Find where the given text appears and provide that cell's center as (X, Y) coordinate. 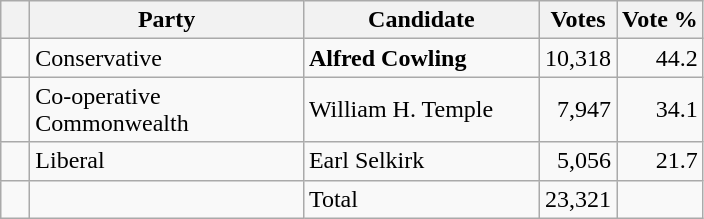
Co-operative Commonwealth (167, 110)
Alfred Cowling (421, 58)
7,947 (578, 110)
44.2 (660, 58)
21.7 (660, 161)
23,321 (578, 199)
William H. Temple (421, 110)
Total (421, 199)
10,318 (578, 58)
Votes (578, 20)
Liberal (167, 161)
5,056 (578, 161)
Party (167, 20)
Vote % (660, 20)
34.1 (660, 110)
Earl Selkirk (421, 161)
Conservative (167, 58)
Candidate (421, 20)
